Identify which cell holds the provided text, then report its [x, y] central coordinate. 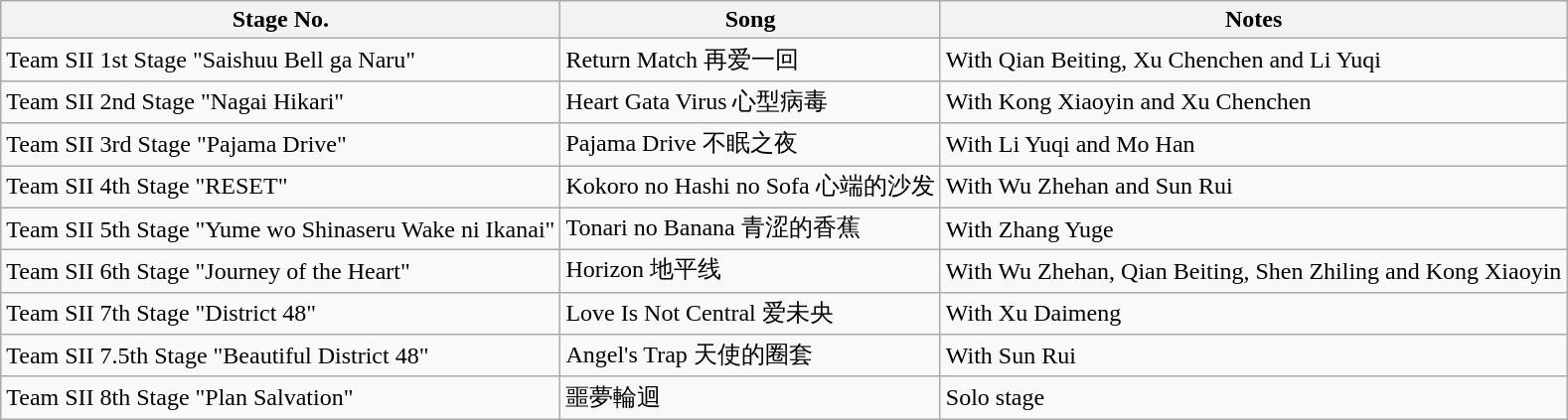
Solo stage [1254, 397]
Notes [1254, 20]
With Zhang Yuge [1254, 228]
With Xu Daimeng [1254, 314]
Team SII 8th Stage "Plan Salvation" [280, 397]
Song [750, 20]
Tonari no Banana 青涩的香蕉 [750, 228]
Heart Gata Virus 心型病毒 [750, 101]
Team SII 1st Stage "Saishuu Bell ga Naru" [280, 60]
噩夢輪迴 [750, 397]
Team SII 3rd Stage "Pajama Drive" [280, 145]
With Wu Zhehan, Qian Beiting, Shen Zhiling and Kong Xiaoyin [1254, 272]
Pajama Drive 不眠之夜 [750, 145]
With Kong Xiaoyin and Xu Chenchen [1254, 101]
With Qian Beiting, Xu Chenchen and Li Yuqi [1254, 60]
With Li Yuqi and Mo Han [1254, 145]
With Wu Zhehan and Sun Rui [1254, 187]
Love Is Not Central 爱未央 [750, 314]
Kokoro no Hashi no Sofa 心端的沙发 [750, 187]
With Sun Rui [1254, 355]
Team SII 5th Stage "Yume wo Shinaseru Wake ni Ikanai" [280, 228]
Horizon 地平线 [750, 272]
Team SII 7.5th Stage "Beautiful District 48" [280, 355]
Angel's Trap 天使的圈套 [750, 355]
Team SII 2nd Stage "Nagai Hikari" [280, 101]
Team SII 6th Stage "Journey of the Heart" [280, 272]
Return Match 再爱一回 [750, 60]
Team SII 4th Stage "RESET" [280, 187]
Stage No. [280, 20]
Team SII 7th Stage "District 48" [280, 314]
